Extract the [x, y] coordinate from the center of the cell holding the provided text.  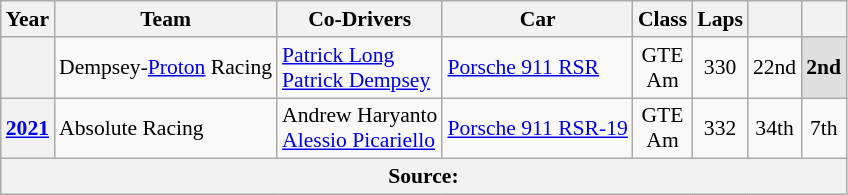
2021 [28, 128]
Porsche 911 RSR-19 [537, 128]
Car [537, 19]
Andrew Haryanto Alessio Picariello [360, 128]
Source: [424, 177]
Year [28, 19]
Porsche 911 RSR [537, 68]
332 [720, 128]
330 [720, 68]
Dempsey-Proton Racing [166, 68]
Class [662, 19]
Patrick Long Patrick Dempsey [360, 68]
2nd [824, 68]
7th [824, 128]
Team [166, 19]
Co-Drivers [360, 19]
Absolute Racing [166, 128]
34th [774, 128]
Laps [720, 19]
22nd [774, 68]
